Capture the cell that displays the provided text and extract its [X, Y] central coordinate. 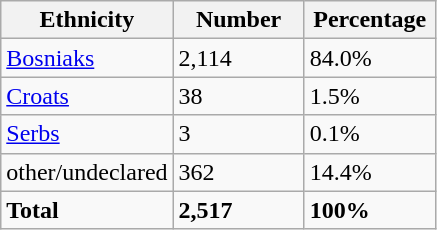
2,114 [238, 58]
Number [238, 20]
1.5% [370, 96]
14.4% [370, 172]
other/undeclared [87, 172]
38 [238, 96]
100% [370, 210]
Croats [87, 96]
84.0% [370, 58]
Total [87, 210]
2,517 [238, 210]
Serbs [87, 134]
Percentage [370, 20]
Bosniaks [87, 58]
Ethnicity [87, 20]
0.1% [370, 134]
3 [238, 134]
362 [238, 172]
